Capture the cell that displays the provided text and extract its (x, y) central coordinate. 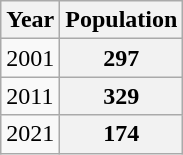
174 (122, 134)
2001 (30, 58)
Year (30, 20)
Population (122, 20)
2011 (30, 96)
329 (122, 96)
297 (122, 58)
2021 (30, 134)
